Scan for the cell matching the given text and deliver its (x, y) coordinate at center. 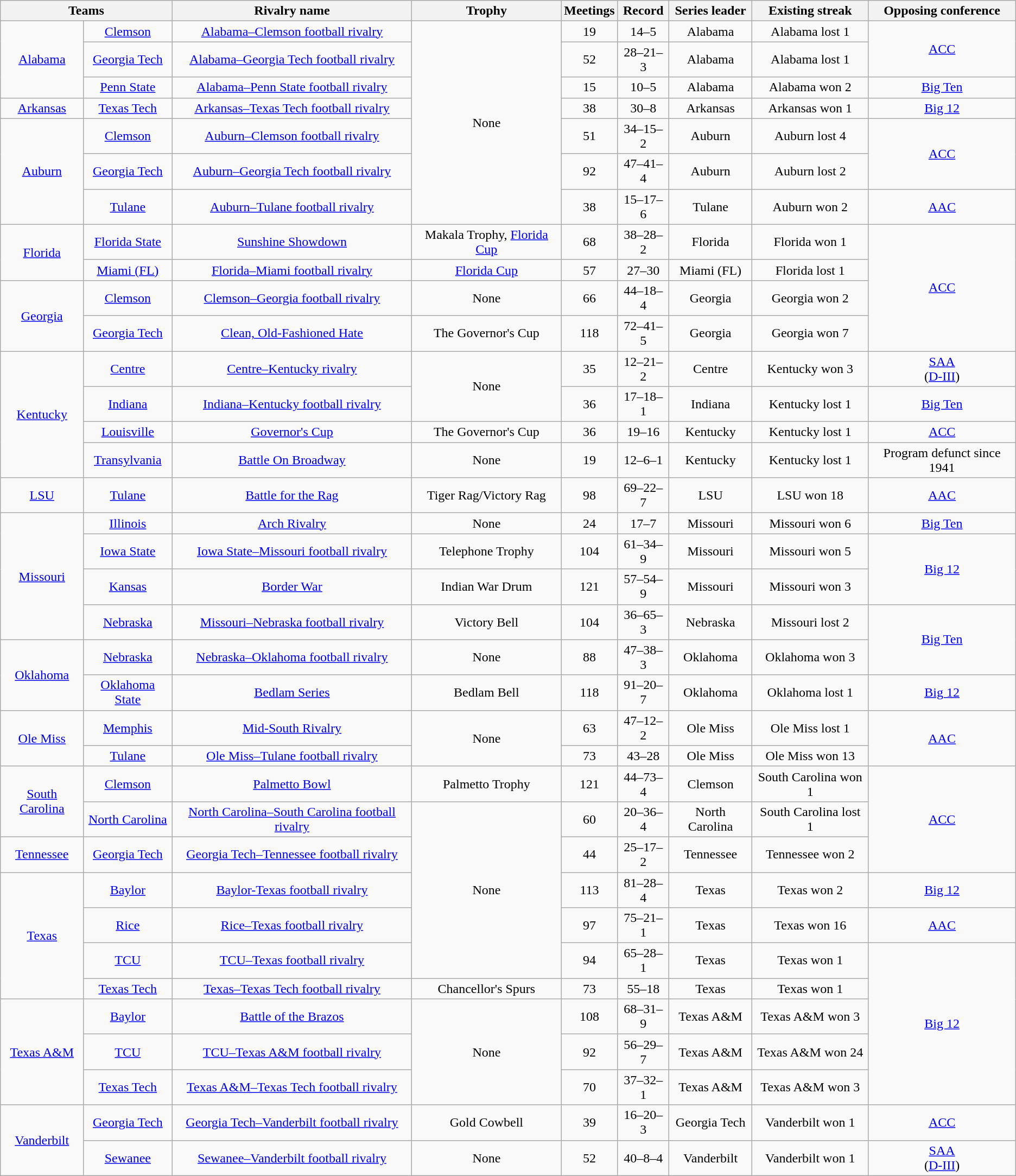
TCU–Texas football rivalry (292, 961)
Iowa State–Missouri football rivalry (292, 552)
Penn State (128, 87)
Clemson–Georgia football rivalry (292, 298)
Oklahoma lost 1 (810, 693)
Georgia won 2 (810, 298)
27–30 (643, 270)
Meetings (589, 11)
Texas won 16 (810, 925)
57–54–9 (643, 586)
36–65–3 (643, 622)
Alabama–Clemson football rivalry (292, 31)
113 (589, 889)
Arkansas won 1 (810, 108)
94 (589, 961)
69–22–7 (643, 495)
19–16 (643, 432)
Oklahoma won 3 (810, 657)
Gold Cowbell (486, 1123)
88 (589, 657)
39 (589, 1123)
Telephone Trophy (486, 552)
44–73–4 (643, 784)
15–17–6 (643, 206)
Auburn lost 4 (810, 136)
Louisville (128, 432)
LSU won 18 (810, 495)
10–5 (643, 87)
North Carolina–South Carolina football rivalry (292, 819)
Victory Bell (486, 622)
Georgia Tech–Vanderbilt football rivalry (292, 1123)
Chancellor's Spurs (486, 989)
Ole Miss won 13 (810, 756)
108 (589, 1016)
Arkansas–Texas Tech football rivalry (292, 108)
Mid-South Rivalry (292, 728)
Palmetto Bowl (292, 784)
56–29–7 (643, 1052)
47–38–3 (643, 657)
Trophy (486, 11)
Missouri won 6 (810, 523)
28–21–3 (643, 60)
Baylor-Texas football rivalry (292, 889)
98 (589, 495)
Missouri won 3 (810, 586)
70 (589, 1087)
Clean, Old-Fashioned Hate (292, 333)
65–28–1 (643, 961)
Auburn won 2 (810, 206)
Sewanee–Vanderbilt football rivalry (292, 1158)
43–28 (643, 756)
South Carolina (42, 801)
Texas won 2 (810, 889)
68–31–9 (643, 1016)
57 (589, 270)
Ole Miss–Tulane football rivalry (292, 756)
34–15–2 (643, 136)
17–18–1 (643, 404)
Centre–Kentucky rivalry (292, 368)
17–7 (643, 523)
Nebraska–Oklahoma football rivalry (292, 657)
Iowa State (128, 552)
South Carolina won 1 (810, 784)
Opposing conference (942, 11)
63 (589, 728)
TCU–Texas A&M football rivalry (292, 1052)
Sewanee (128, 1158)
68 (589, 242)
Texas–Texas Tech football rivalry (292, 989)
91–20–7 (643, 693)
14–5 (643, 31)
Kansas (128, 586)
72–41–5 (643, 333)
Alabama won 2 (810, 87)
Makala Trophy, Florida Cup (486, 242)
Tiger Rag/Victory Rag (486, 495)
Alabama–Georgia Tech football rivalry (292, 60)
44 (589, 855)
37–32–1 (643, 1087)
Ole Miss lost 1 (810, 728)
75–21–1 (643, 925)
Existing streak (810, 11)
Transylvania (128, 460)
35 (589, 368)
47–41–4 (643, 172)
Memphis (128, 728)
Auburn–Clemson football rivalry (292, 136)
51 (589, 136)
Rivalry name (292, 11)
20–36–4 (643, 819)
Rice (128, 925)
44–18–4 (643, 298)
Georgia won 7 (810, 333)
Auburn–Tulane football rivalry (292, 206)
Illinois (128, 523)
Palmetto Trophy (486, 784)
Tennessee won 2 (810, 855)
Indian War Drum (486, 586)
81–28–4 (643, 889)
Texas A&M won 24 (810, 1052)
Program defunct since 1941 (942, 460)
Bedlam Series (292, 693)
Kentucky won 3 (810, 368)
Auburn–Georgia Tech football rivalry (292, 172)
97 (589, 925)
Battle of the Brazos (292, 1016)
Sunshine Showdown (292, 242)
Missouri won 5 (810, 552)
12–21–2 (643, 368)
Florida–Miami football rivalry (292, 270)
Battle for the Rag (292, 495)
Battle On Broadway (292, 460)
Florida Cup (486, 270)
Indiana–Kentucky football rivalry (292, 404)
30–8 (643, 108)
Florida State (128, 242)
25–17–2 (643, 855)
Missouri lost 2 (810, 622)
47–12–2 (643, 728)
12–6–1 (643, 460)
61–34–9 (643, 552)
Missouri–Nebraska football rivalry (292, 622)
Rice–Texas football rivalry (292, 925)
Governor's Cup (292, 432)
Texas A&M–Texas Tech football rivalry (292, 1087)
Teams (86, 11)
Oklahoma State (128, 693)
Florida won 1 (810, 242)
Border War (292, 586)
Arch Rivalry (292, 523)
Bedlam Bell (486, 693)
40–8–4 (643, 1158)
16–20–3 (643, 1123)
Series leader (711, 11)
South Carolina lost 1 (810, 819)
Auburn lost 2 (810, 172)
Georgia Tech–Tennessee football rivalry (292, 855)
Florida lost 1 (810, 270)
Alabama–Penn State football rivalry (292, 87)
60 (589, 819)
55–18 (643, 989)
Record (643, 11)
66 (589, 298)
24 (589, 523)
15 (589, 87)
38–28–2 (643, 242)
